Detect which cell encompasses the target text, then output its [x, y] center coordinate. 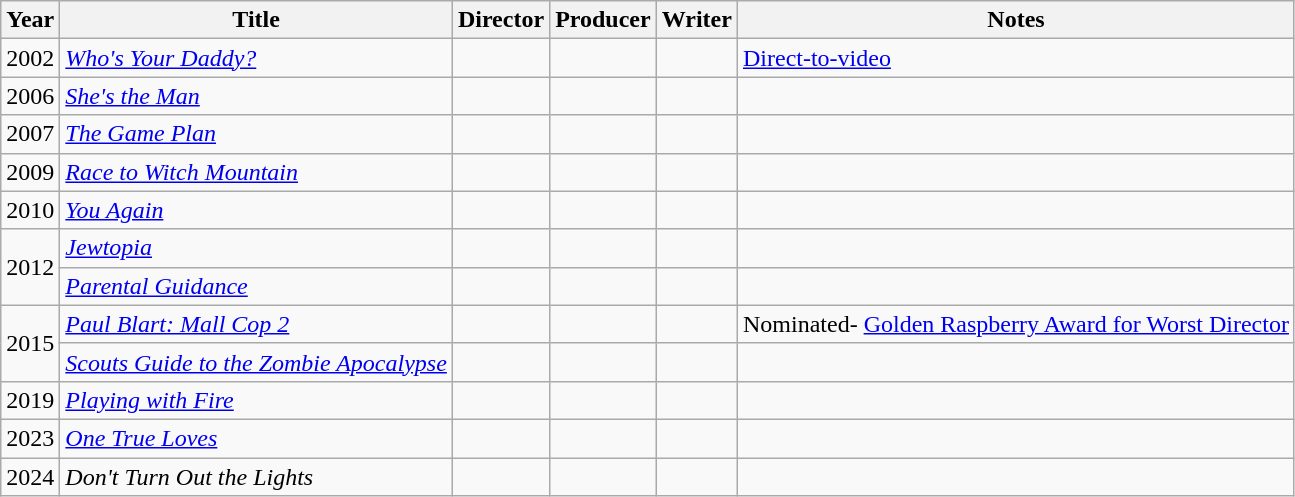
2023 [30, 438]
2010 [30, 210]
Director [500, 20]
2024 [30, 477]
Producer [604, 20]
Race to Witch Mountain [256, 172]
The Game Plan [256, 134]
Direct-to-video [1016, 58]
You Again [256, 210]
2015 [30, 343]
2002 [30, 58]
2006 [30, 96]
Scouts Guide to the Zombie Apocalypse [256, 362]
Notes [1016, 20]
Parental Guidance [256, 286]
2009 [30, 172]
Jewtopia [256, 248]
2019 [30, 400]
Playing with Fire [256, 400]
Year [30, 20]
One True Loves [256, 438]
Who's Your Daddy? [256, 58]
Writer [696, 20]
2007 [30, 134]
Don't Turn Out the Lights [256, 477]
Paul Blart: Mall Cop 2 [256, 324]
She's the Man [256, 96]
2012 [30, 267]
Title [256, 20]
Nominated- Golden Raspberry Award for Worst Director [1016, 324]
